Determine the [X, Y] coordinate at the center of the cell enclosing the given text.  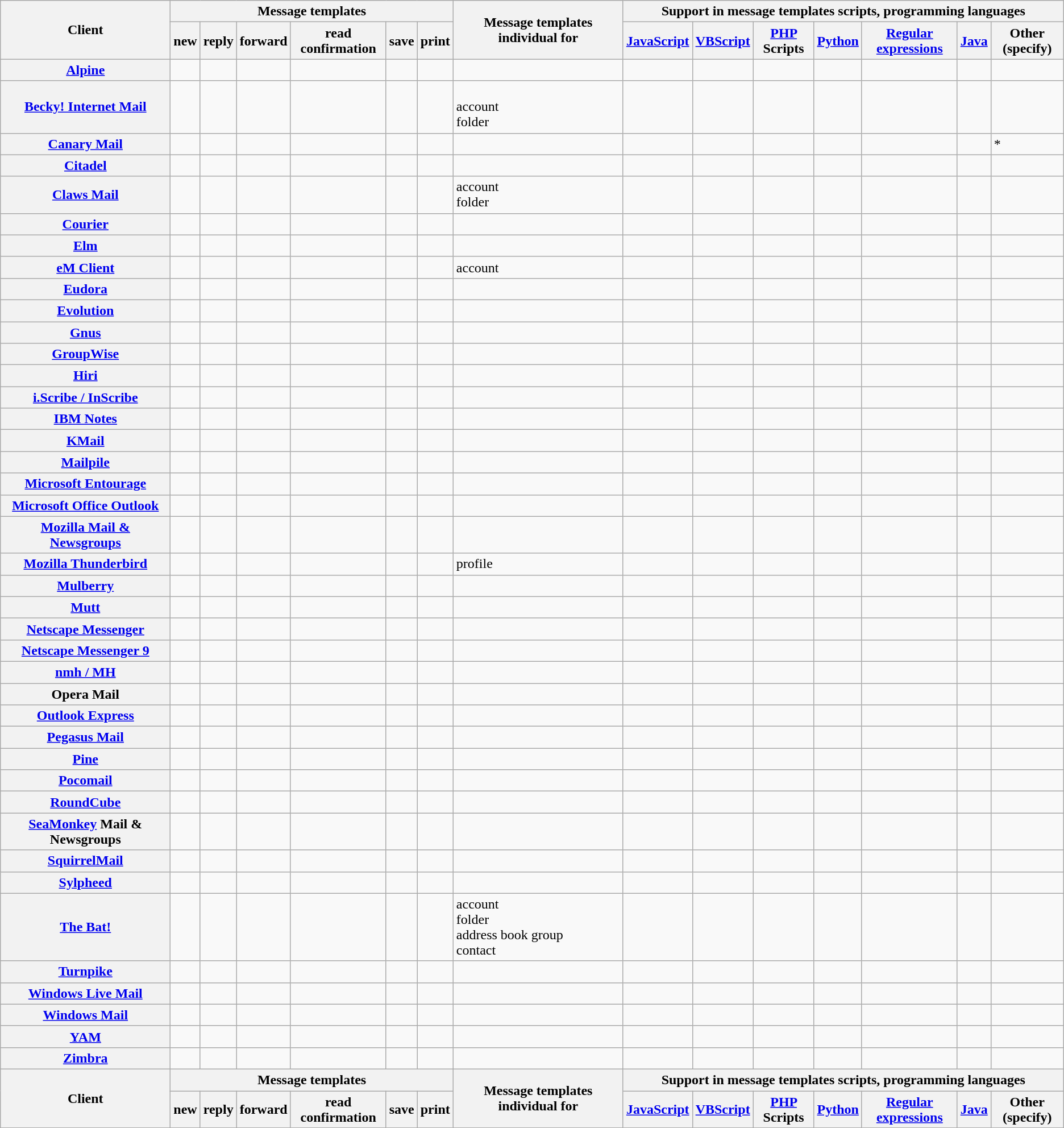
Outlook Express [85, 716]
Mulberry [85, 586]
Turnpike [85, 972]
Claws Mail [85, 194]
Sylpheed [85, 882]
RoundCube [85, 802]
Pine [85, 759]
KMail [85, 441]
Mozilla Thunderbird [85, 564]
account [538, 267]
Mailpile [85, 462]
Windows Mail [85, 1015]
eM Client [85, 267]
IBM Notes [85, 419]
Netscape Messenger 9 [85, 650]
Eudora [85, 289]
Becky! Internet Mail [85, 107]
Citadel [85, 165]
Mutt [85, 607]
Microsoft Entourage [85, 484]
Hiri [85, 376]
GroupWise [85, 354]
Microsoft Office Outlook [85, 505]
SquirrelMail [85, 861]
Mozilla Mail & Newsgroups [85, 534]
Opera Mail [85, 694]
accountfolderaddress book groupcontact [538, 927]
Zimbra [85, 1058]
The Bat! [85, 927]
profile [538, 564]
Netscape Messenger [85, 629]
i.Scribe / InScribe [85, 397]
* [1027, 144]
Courier [85, 224]
YAM [85, 1036]
Canary Mail [85, 144]
Pocomail [85, 781]
Gnus [85, 333]
Pegasus Mail [85, 737]
Windows Live Mail [85, 993]
Elm [85, 246]
nmh / MH [85, 672]
SeaMonkey Mail & Newsgroups [85, 831]
Alpine [85, 70]
Evolution [85, 310]
